From the cell containing the given text, extract its center point as (x, y) coordinate. 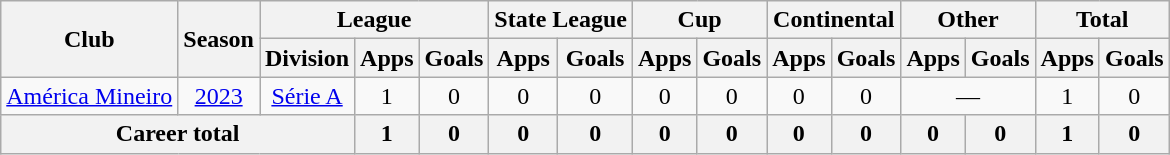
— (968, 96)
Season (219, 39)
América Mineiro (90, 96)
League (374, 20)
Cup (699, 20)
Other (968, 20)
Continental (834, 20)
Total (1102, 20)
State League (561, 20)
Career total (178, 134)
Division (308, 58)
Série A (308, 96)
Club (90, 39)
2023 (219, 96)
